Locate the cell with the specified text and output its [x, y] center coordinate. 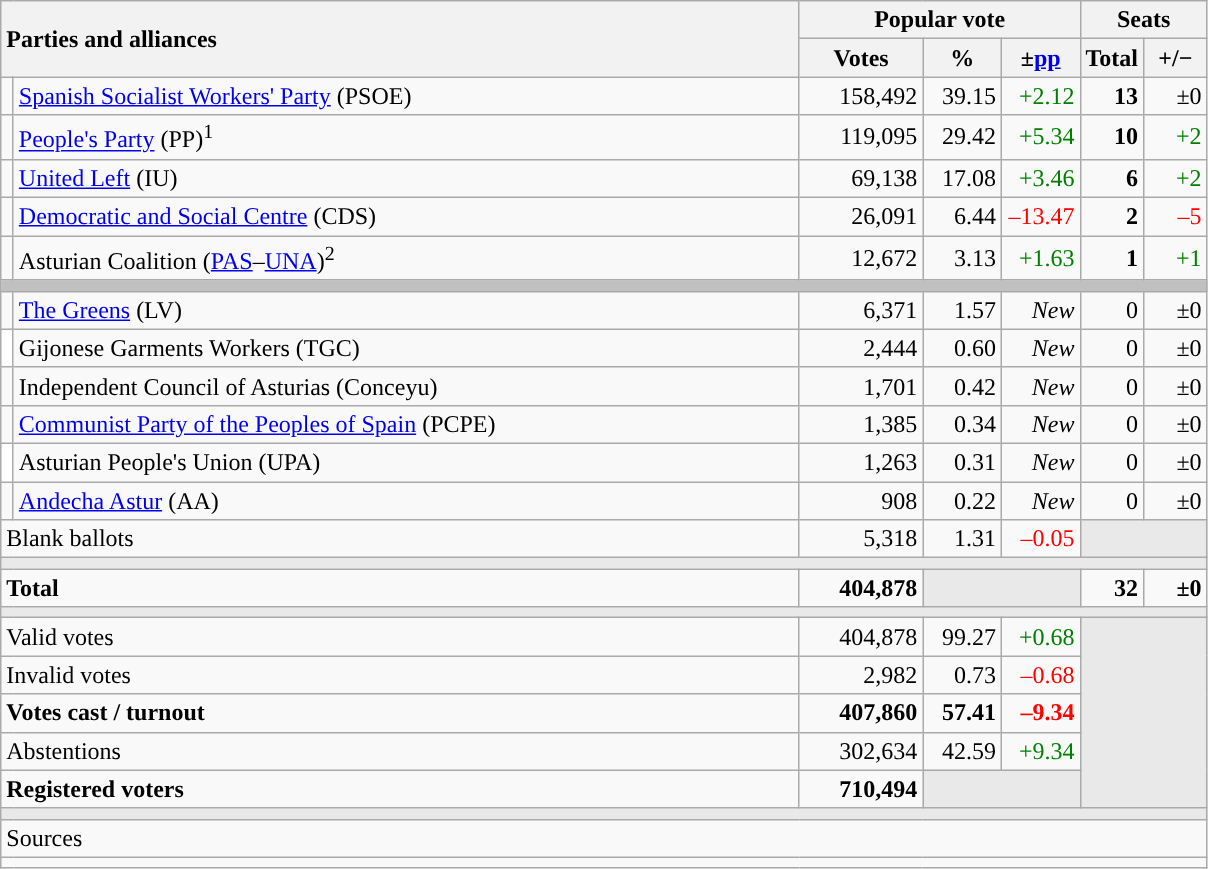
32 [1112, 588]
Popular vote [940, 20]
+3.46 [1040, 178]
Seats [1144, 20]
Votes cast / turnout [400, 713]
57.41 [962, 713]
Asturian People's Union (UPA) [406, 462]
12,672 [861, 258]
+/− [1176, 58]
158,492 [861, 96]
+9.34 [1040, 751]
0.34 [962, 424]
302,634 [861, 751]
–9.34 [1040, 713]
Andecha Astur (AA) [406, 501]
99.27 [962, 637]
10 [1112, 138]
1.31 [962, 539]
2,982 [861, 675]
Invalid votes [400, 675]
+1 [1176, 258]
39.15 [962, 96]
The Greens (LV) [406, 310]
2 [1112, 217]
1,385 [861, 424]
1.57 [962, 310]
±pp [1040, 58]
Votes [861, 58]
+2.12 [1040, 96]
69,138 [861, 178]
13 [1112, 96]
Asturian Coalition (PAS–UNA)2 [406, 258]
6,371 [861, 310]
5,318 [861, 539]
Democratic and Social Centre (CDS) [406, 217]
Spanish Socialist Workers' Party (PSOE) [406, 96]
710,494 [861, 789]
42.59 [962, 751]
1,701 [861, 386]
Communist Party of the Peoples of Spain (PCPE) [406, 424]
6.44 [962, 217]
17.08 [962, 178]
29.42 [962, 138]
United Left (IU) [406, 178]
People's Party (PP)1 [406, 138]
–0.05 [1040, 539]
% [962, 58]
Abstentions [400, 751]
Blank ballots [400, 539]
Valid votes [400, 637]
119,095 [861, 138]
1,263 [861, 462]
Gijonese Garments Workers (TGC) [406, 348]
0.31 [962, 462]
407,860 [861, 713]
Independent Council of Asturias (Conceyu) [406, 386]
+5.34 [1040, 138]
1 [1112, 258]
0.42 [962, 386]
Registered voters [400, 789]
6 [1112, 178]
Parties and alliances [400, 39]
–5 [1176, 217]
0.22 [962, 501]
0.73 [962, 675]
26,091 [861, 217]
3.13 [962, 258]
+1.63 [1040, 258]
908 [861, 501]
+0.68 [1040, 637]
Sources [604, 838]
2,444 [861, 348]
0.60 [962, 348]
–13.47 [1040, 217]
–0.68 [1040, 675]
